For the text-containing cell, return its midpoint in (x, y) coordinate format. 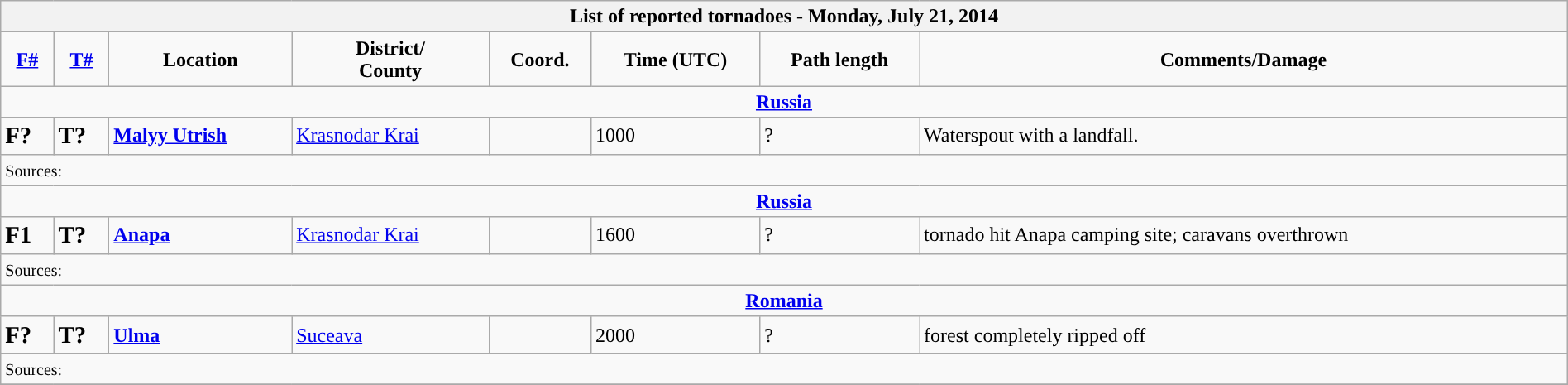
1000 (675, 136)
2000 (675, 334)
Romania (784, 301)
List of reported tornadoes - Monday, July 21, 2014 (784, 17)
Anapa (200, 235)
T# (81, 60)
F# (27, 60)
Location (200, 60)
Comments/Damage (1244, 60)
tornado hit Anapa camping site; caravans overthrown (1244, 235)
Time (UTC) (675, 60)
Path length (840, 60)
forest completely ripped off (1244, 334)
District/County (390, 60)
Waterspout with a landfall. (1244, 136)
1600 (675, 235)
Malyy Utrish (200, 136)
Ulma (200, 334)
Coord. (539, 60)
F1 (27, 235)
Suceava (390, 334)
